Pinpoint the cell where the given text exists, returning its (X, Y) midpoint coordinate. 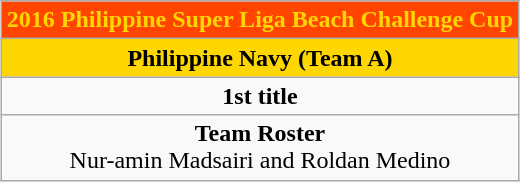
1st title (260, 96)
Team RosterNur-amin Madsairi and Roldan Medino (260, 148)
2016 Philippine Super Liga Beach Challenge Cup (260, 20)
Philippine Navy (Team A) (260, 58)
